Output the (X, Y) coordinate of the center of the cell containing the given text.  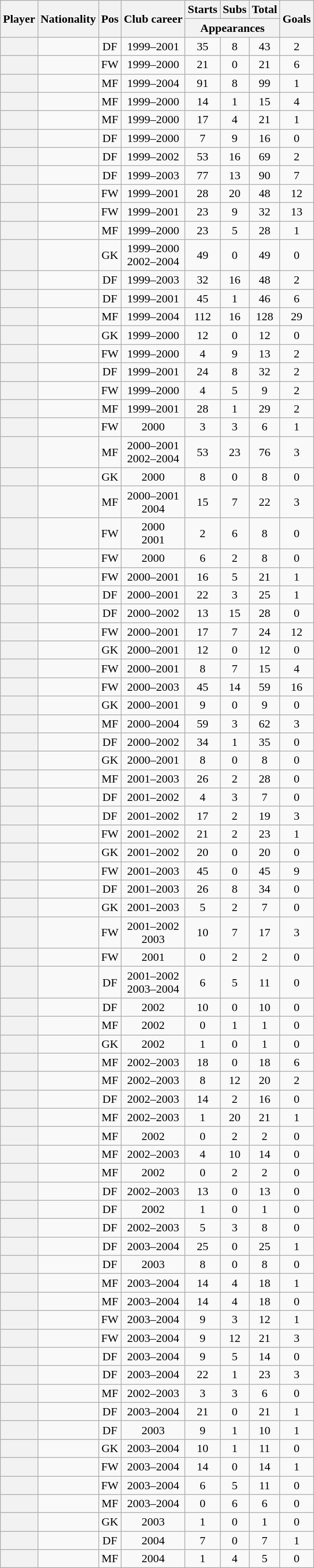
43 (265, 46)
2000–2003 (153, 687)
2000–20012002–2004 (153, 452)
62 (265, 724)
99 (265, 83)
1999–2002 (153, 157)
Goals (297, 19)
Nationality (68, 19)
Club career (153, 19)
2001–20022003–2004 (153, 983)
90 (265, 175)
2001 (153, 957)
2000–2004 (153, 724)
91 (203, 83)
Appearances (232, 28)
69 (265, 157)
112 (203, 317)
2001–20022003 (153, 932)
77 (203, 175)
1999–20002002–2004 (153, 255)
Starts (203, 10)
Total (265, 10)
2000–20012004 (153, 501)
20002001 (153, 533)
19 (265, 815)
Pos (110, 19)
Subs (234, 10)
76 (265, 452)
128 (265, 317)
46 (265, 299)
Player (19, 19)
